From the cell containing the given text, extract its center point as [X, Y] coordinate. 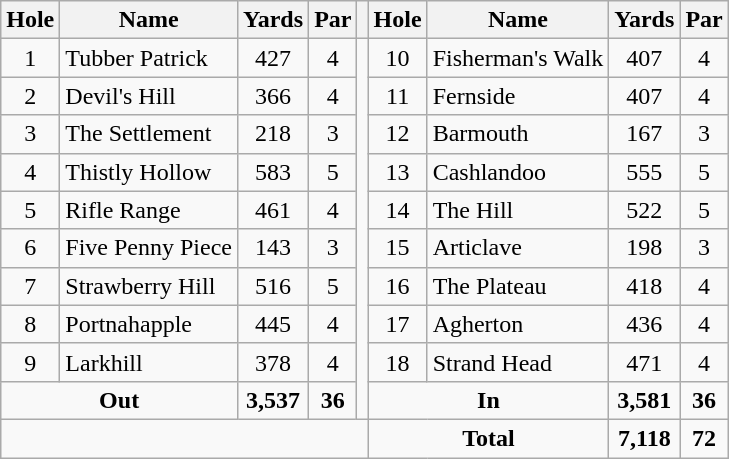
583 [274, 172]
378 [274, 362]
Strawberry Hill [149, 286]
198 [644, 248]
Cashlandoo [518, 172]
218 [274, 134]
Articlave [518, 248]
522 [644, 210]
3,581 [644, 400]
Five Penny Piece [149, 248]
555 [644, 172]
Fisherman's Walk [518, 58]
7,118 [644, 438]
Devil's Hill [149, 96]
The Hill [518, 210]
The Plateau [518, 286]
14 [398, 210]
15 [398, 248]
72 [704, 438]
Larkhill [149, 362]
471 [644, 362]
143 [274, 248]
16 [398, 286]
6 [30, 248]
Tubber Patrick [149, 58]
Thistly Hollow [149, 172]
10 [398, 58]
Portnahapple [149, 324]
In [488, 400]
418 [644, 286]
445 [274, 324]
Agherton [518, 324]
8 [30, 324]
11 [398, 96]
516 [274, 286]
1 [30, 58]
461 [274, 210]
366 [274, 96]
Rifle Range [149, 210]
12 [398, 134]
436 [644, 324]
Total [488, 438]
7 [30, 286]
17 [398, 324]
3,537 [274, 400]
Strand Head [518, 362]
427 [274, 58]
167 [644, 134]
Out [120, 400]
Fernside [518, 96]
13 [398, 172]
18 [398, 362]
The Settlement [149, 134]
9 [30, 362]
Barmouth [518, 134]
2 [30, 96]
